Extract the [X, Y] coordinate from the center of the cell holding the provided text.  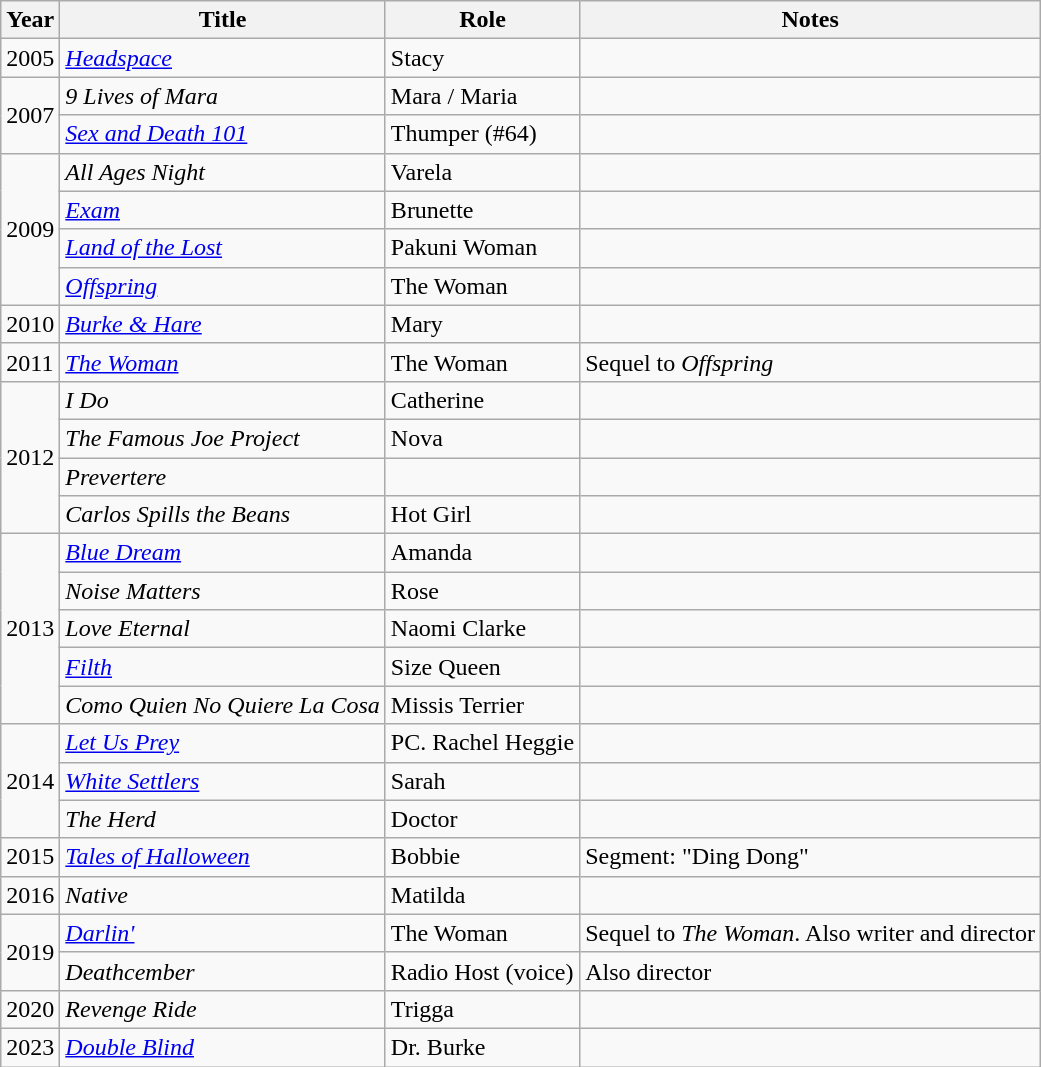
Varela [482, 172]
Year [30, 20]
Amanda [482, 553]
Bobbie [482, 857]
Size Queen [482, 667]
2007 [30, 115]
Sequel to The Woman. Also writer and director [810, 933]
Catherine [482, 400]
2010 [30, 324]
Also director [810, 971]
Notes [810, 20]
Trigga [482, 1009]
Rose [482, 591]
Como Quien No Quiere La Cosa [223, 705]
2023 [30, 1047]
2005 [30, 58]
2019 [30, 952]
Let Us Prey [223, 743]
Radio Host (voice) [482, 971]
Nova [482, 438]
Burke & Hare [223, 324]
Brunette [482, 210]
Thumper (#64) [482, 134]
Headspace [223, 58]
Sarah [482, 781]
The Herd [223, 819]
All Ages Night [223, 172]
2016 [30, 895]
Naomi Clarke [482, 629]
Deathcember [223, 971]
Offspring [223, 286]
2014 [30, 781]
2015 [30, 857]
Sex and Death 101 [223, 134]
Hot Girl [482, 515]
Title [223, 20]
2020 [30, 1009]
Sequel to Offspring [810, 362]
Dr. Burke [482, 1047]
Role [482, 20]
Matilda [482, 895]
Native [223, 895]
Double Blind [223, 1047]
Segment: "Ding Dong" [810, 857]
Land of the Lost [223, 248]
Stacy [482, 58]
Exam [223, 210]
Darlin' [223, 933]
Blue Dream [223, 553]
Carlos Spills the Beans [223, 515]
White Settlers [223, 781]
2011 [30, 362]
Revenge Ride [223, 1009]
2009 [30, 229]
Tales of Halloween [223, 857]
Love Eternal [223, 629]
9 Lives of Mara [223, 96]
Mary [482, 324]
I Do [223, 400]
Prevertere [223, 477]
The Famous Joe Project [223, 438]
Filth [223, 667]
Missis Terrier [482, 705]
Pakuni Woman [482, 248]
Mara / Maria [482, 96]
Doctor [482, 819]
2012 [30, 457]
2013 [30, 629]
Noise Matters [223, 591]
PC. Rachel Heggie [482, 743]
